Pinpoint the cell where the given text exists, returning its [X, Y] midpoint coordinate. 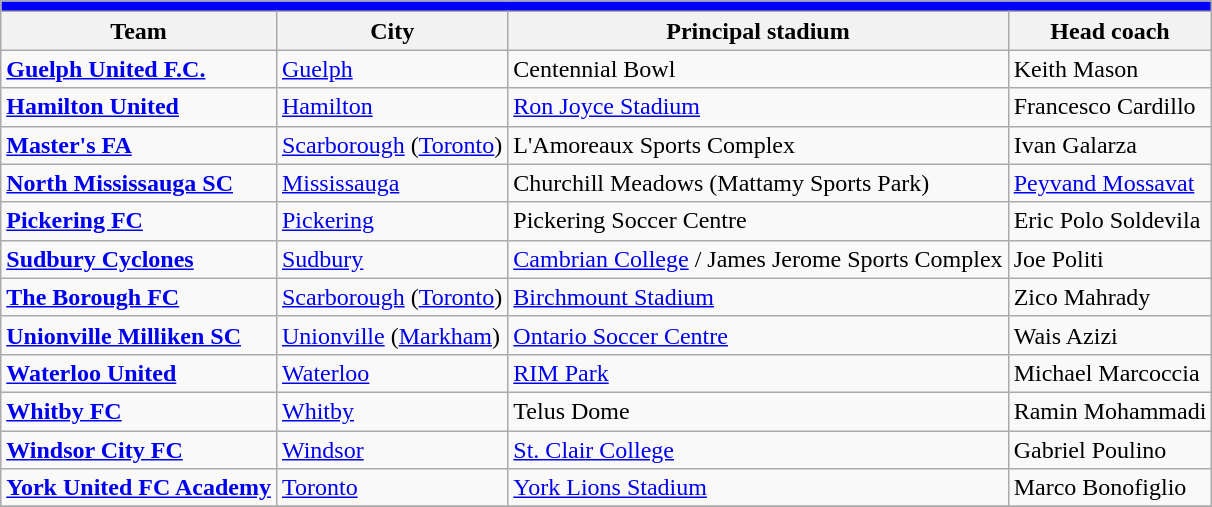
Cambrian College / James Jerome Sports Complex [758, 259]
Waterloo United [139, 373]
Joe Politi [1110, 259]
Unionville (Markham) [392, 335]
Ramin Mohammadi [1110, 411]
Windsor [392, 449]
Centennial Bowl [758, 69]
Unionville Milliken SC [139, 335]
Keith Mason [1110, 69]
Waterloo [392, 373]
Pickering [392, 221]
Hamilton United [139, 107]
York Lions Stadium [758, 488]
Pickering Soccer Centre [758, 221]
Guelph [392, 69]
Francesco Cardillo [1110, 107]
Sudbury Cyclones [139, 259]
Peyvand Mossavat [1110, 183]
City [392, 31]
L'Amoreaux Sports Complex [758, 145]
Zico Mahrady [1110, 297]
Whitby FC [139, 411]
North Mississauga SC [139, 183]
Master's FA [139, 145]
RIM Park [758, 373]
Head coach [1110, 31]
York United FC Academy [139, 488]
Guelph United F.C. [139, 69]
Whitby [392, 411]
Windsor City FC [139, 449]
Ron Joyce Stadium [758, 107]
Ivan Galarza [1110, 145]
The Borough FC [139, 297]
Toronto [392, 488]
Marco Bonofiglio [1110, 488]
Ontario Soccer Centre [758, 335]
Hamilton [392, 107]
Team [139, 31]
Gabriel Poulino [1110, 449]
Pickering FC [139, 221]
Churchill Meadows (Mattamy Sports Park) [758, 183]
Wais Azizi [1110, 335]
Principal stadium [758, 31]
Michael Marcoccia [1110, 373]
Eric Polo Soldevila [1110, 221]
St. Clair College [758, 449]
Birchmount Stadium [758, 297]
Mississauga [392, 183]
Sudbury [392, 259]
Telus Dome [758, 411]
